Find where the given text appears and provide that cell's center as [x, y] coordinate. 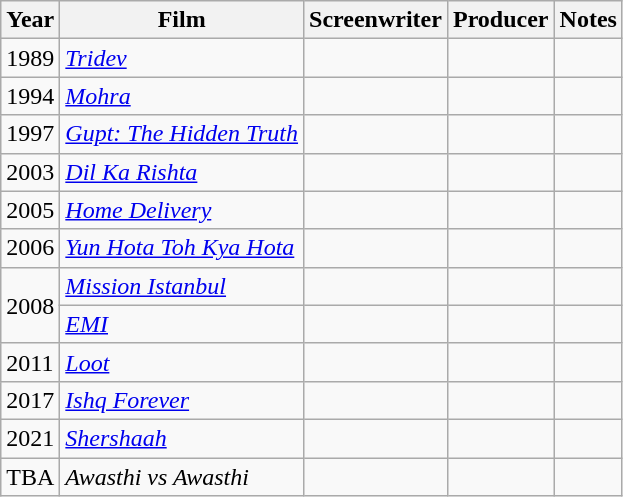
Mission Istanbul [182, 286]
Shershaah [182, 438]
TBA [30, 477]
Producer [500, 20]
Awasthi vs Awasthi [182, 477]
2006 [30, 248]
Yun Hota Toh Kya Hota [182, 248]
Gupt: The Hidden Truth [182, 134]
1997 [30, 134]
Home Delivery [182, 210]
2005 [30, 210]
Loot [182, 362]
2003 [30, 172]
Tridev [182, 58]
EMI [182, 324]
2017 [30, 400]
2011 [30, 362]
Film [182, 20]
Dil Ka Rishta [182, 172]
Year [30, 20]
Notes [588, 20]
1994 [30, 96]
Mohra [182, 96]
2008 [30, 305]
Ishq Forever [182, 400]
1989 [30, 58]
Screenwriter [376, 20]
2021 [30, 438]
